Locate the cell with the specified text and output its [X, Y] center coordinate. 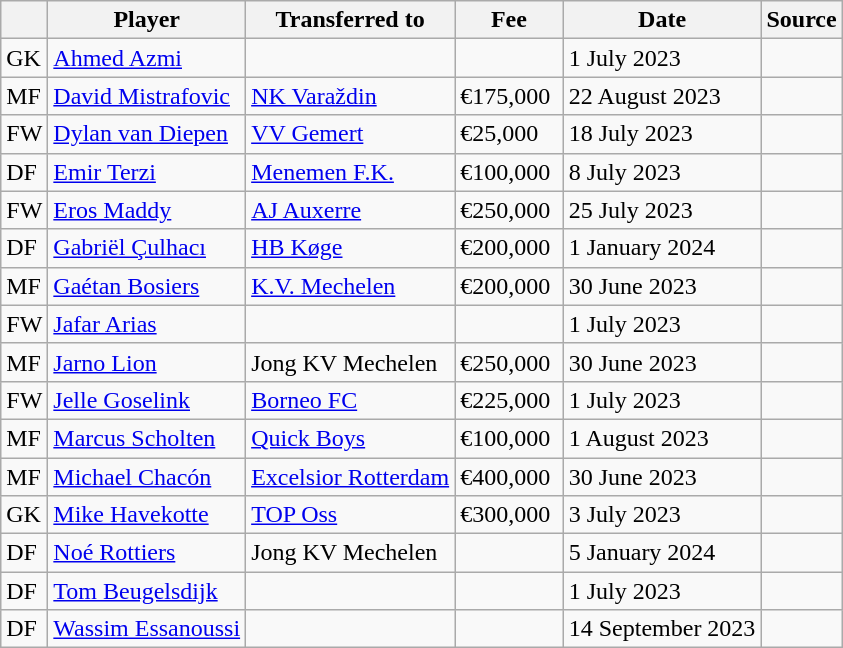
NK Varaždin [350, 96]
8 July 2023 [662, 172]
Noé Rottiers [147, 553]
Ahmed Azmi [147, 58]
€225,000 [510, 400]
€25,000 [510, 134]
Borneo FC [350, 400]
Jelle Goselink [147, 400]
David Mistrafovic [147, 96]
Excelsior Rotterdam [350, 477]
3 July 2023 [662, 515]
€175,000 [510, 96]
18 July 2023 [662, 134]
Mike Havekotte [147, 515]
Emir Terzi [147, 172]
TOP Oss [350, 515]
1 August 2023 [662, 438]
€400,000 [510, 477]
AJ Auxerre [350, 210]
HB Køge [350, 248]
Menemen F.K. [350, 172]
Player [147, 20]
Michael Chacón [147, 477]
Dylan van Diepen [147, 134]
Gabriël Çulhacı [147, 248]
Gaétan Bosiers [147, 286]
K.V. Mechelen [350, 286]
Marcus Scholten [147, 438]
€300,000 [510, 515]
Fee [510, 20]
Wassim Essanoussi [147, 629]
22 August 2023 [662, 96]
Transferred to [350, 20]
Quick Boys [350, 438]
5 January 2024 [662, 553]
Date [662, 20]
25 July 2023 [662, 210]
Source [802, 20]
Eros Maddy [147, 210]
Tom Beugelsdijk [147, 591]
Jafar Arias [147, 324]
VV Gemert [350, 134]
1 January 2024 [662, 248]
14 September 2023 [662, 629]
Jarno Lion [147, 362]
